Return [X, Y] of the center of cell containing provided text 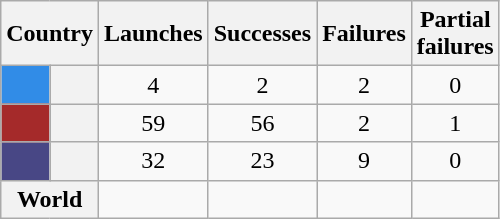
Successes [262, 34]
Launches [153, 34]
1 [455, 123]
4 [153, 85]
23 [262, 161]
Failures [364, 34]
32 [153, 161]
Country [50, 34]
59 [153, 123]
Partialfailures [455, 34]
56 [262, 123]
World [50, 199]
9 [364, 161]
